Return the (X, Y) coordinate for the center point of the cell that contains the specified text.  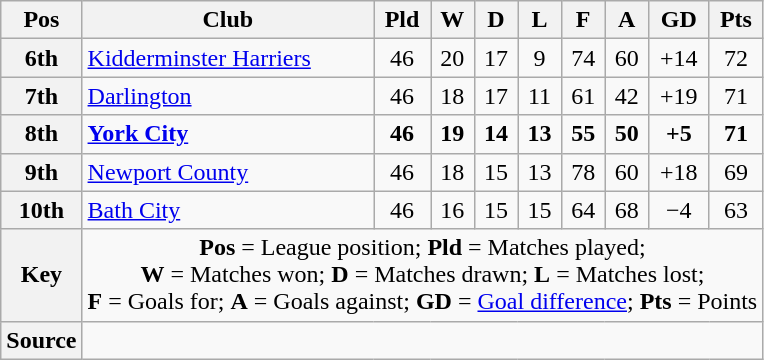
Kidderminster Harriers (228, 58)
+14 (679, 58)
42 (627, 96)
+5 (679, 134)
D (496, 20)
78 (583, 172)
F (583, 20)
11 (540, 96)
Pld (402, 20)
Club (228, 20)
Source (42, 340)
Newport County (228, 172)
72 (736, 58)
63 (736, 210)
+19 (679, 96)
A (627, 20)
14 (496, 134)
Bath City (228, 210)
−4 (679, 210)
64 (583, 210)
Darlington (228, 96)
10th (42, 210)
20 (452, 58)
61 (583, 96)
L (540, 20)
GD (679, 20)
16 (452, 210)
6th (42, 58)
9 (540, 58)
55 (583, 134)
69 (736, 172)
50 (627, 134)
74 (583, 58)
19 (452, 134)
9th (42, 172)
68 (627, 210)
7th (42, 96)
York City (228, 134)
Key (42, 275)
W (452, 20)
Pos (42, 20)
Pts (736, 20)
8th (42, 134)
+18 (679, 172)
